Locate the cell with the specified text and output its (x, y) center coordinate. 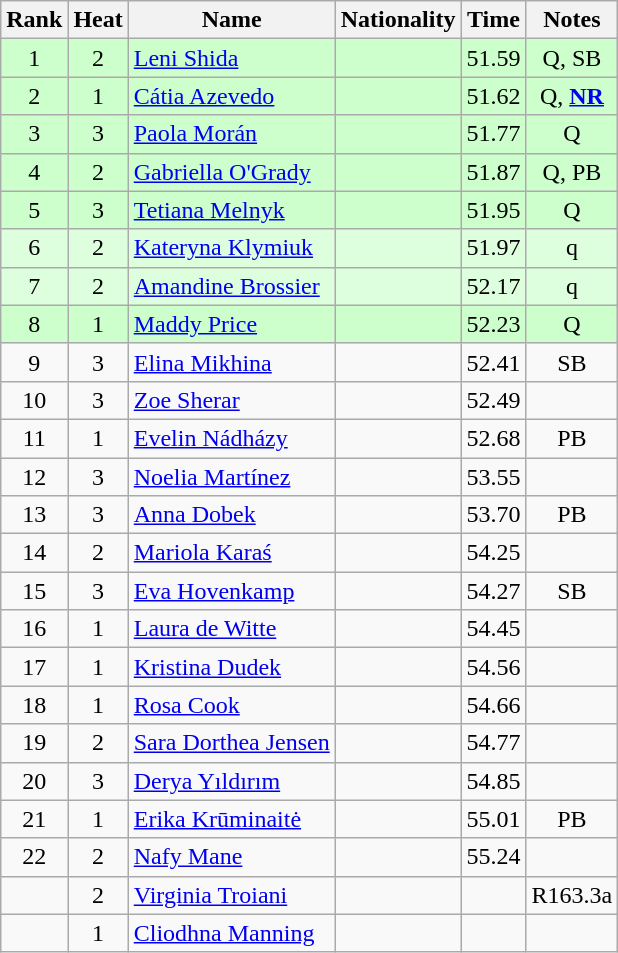
Sara Dorthea Jensen (232, 743)
52.23 (494, 324)
20 (34, 781)
55.24 (494, 857)
53.55 (494, 477)
Amandine Brossier (232, 286)
15 (34, 591)
Cliodhna Manning (232, 933)
Rank (34, 20)
Derya Yıldırım (232, 781)
Q, PB (572, 172)
17 (34, 667)
11 (34, 438)
6 (34, 248)
Notes (572, 20)
19 (34, 743)
Name (232, 20)
Rosa Cook (232, 705)
Virginia Troiani (232, 895)
52.17 (494, 286)
Cátia Azevedo (232, 96)
Q, NR (572, 96)
Maddy Price (232, 324)
51.87 (494, 172)
54.85 (494, 781)
18 (34, 705)
Laura de Witte (232, 629)
54.45 (494, 629)
51.77 (494, 134)
10 (34, 400)
52.68 (494, 438)
Elina Mikhina (232, 362)
14 (34, 553)
Nationality (398, 20)
9 (34, 362)
7 (34, 286)
Anna Dobek (232, 515)
51.95 (494, 210)
Gabriella O'Grady (232, 172)
54.77 (494, 743)
Noelia Martínez (232, 477)
Zoe Sherar (232, 400)
5 (34, 210)
12 (34, 477)
Erika Krūminaitė (232, 819)
Q, SB (572, 58)
Kateryna Klymiuk (232, 248)
Paola Morán (232, 134)
Mariola Karaś (232, 553)
53.70 (494, 515)
13 (34, 515)
54.25 (494, 553)
Eva Hovenkamp (232, 591)
54.27 (494, 591)
4 (34, 172)
Tetiana Melnyk (232, 210)
52.49 (494, 400)
Kristina Dudek (232, 667)
8 (34, 324)
51.62 (494, 96)
21 (34, 819)
Heat (98, 20)
22 (34, 857)
Evelin Nádházy (232, 438)
Leni Shida (232, 58)
Time (494, 20)
55.01 (494, 819)
54.66 (494, 705)
51.59 (494, 58)
16 (34, 629)
54.56 (494, 667)
51.97 (494, 248)
R163.3a (572, 895)
Nafy Mane (232, 857)
52.41 (494, 362)
